Return [X, Y] of the center of cell containing provided text 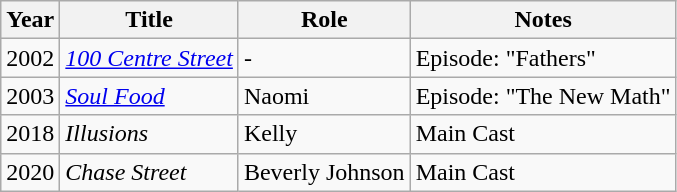
2018 [30, 134]
Kelly [324, 134]
Title [150, 20]
2020 [30, 172]
Role [324, 20]
Chase Street [150, 172]
Illusions [150, 134]
2002 [30, 58]
100 Centre Street [150, 58]
Episode: "Fathers" [543, 58]
Naomi [324, 96]
Beverly Johnson [324, 172]
Episode: "The New Math" [543, 96]
2003 [30, 96]
- [324, 58]
Soul Food [150, 96]
Year [30, 20]
Notes [543, 20]
